Output the (x, y) coordinate of the center of the cell containing the given text.  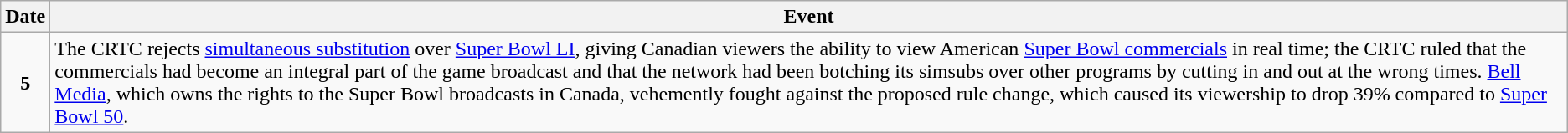
5 (25, 82)
Date (25, 17)
Event (809, 17)
